Pinpoint the cell where the given text exists, returning its [X, Y] midpoint coordinate. 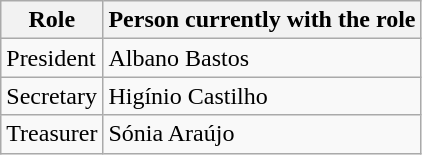
Albano Bastos [262, 58]
Role [52, 20]
Treasurer [52, 134]
Sónia Araújo [262, 134]
Secretary [52, 96]
President [52, 58]
Person currently with the role [262, 20]
Higínio Castilho [262, 96]
